Capture the cell that displays the provided text and extract its [X, Y] central coordinate. 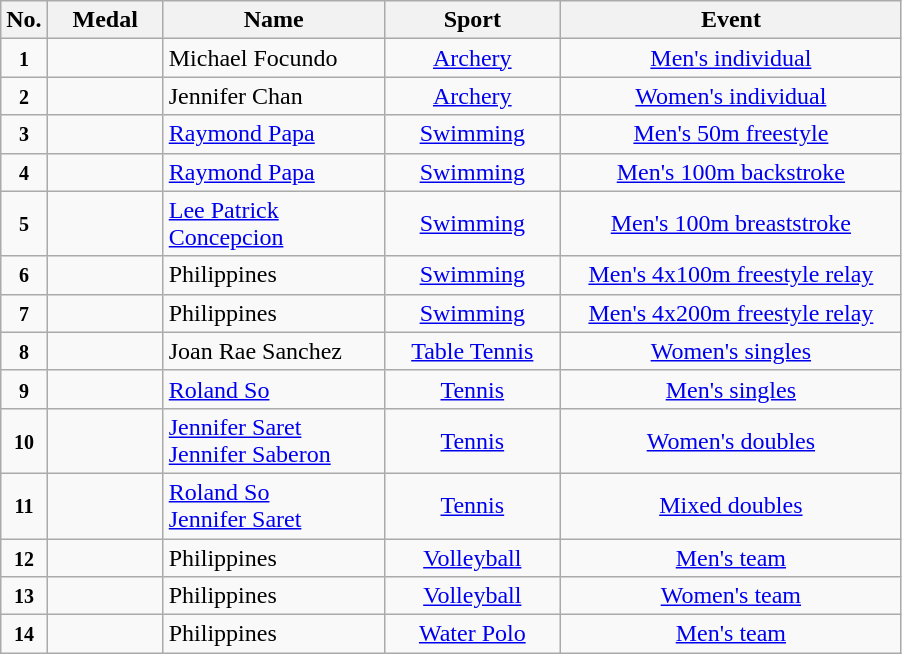
4 [24, 172]
Sport [472, 20]
Lee Patrick Concepcion [274, 224]
7 [24, 313]
Michael Focundo [274, 58]
Roland So [274, 389]
10 [24, 440]
9 [24, 389]
1 [24, 58]
Women's individual [730, 96]
3 [24, 134]
14 [24, 634]
Men's singles [730, 389]
Water Polo [472, 634]
Medal [105, 20]
Men's 100m breaststroke [730, 224]
Men's 4x200m freestyle relay [730, 313]
2 [24, 96]
12 [24, 557]
Name [274, 20]
5 [24, 224]
Jennifer SaretJennifer Saberon [274, 440]
6 [24, 275]
Women's team [730, 596]
Men's individual [730, 58]
Men's 100m backstroke [730, 172]
No. [24, 20]
Women's singles [730, 351]
11 [24, 506]
Roland SoJennifer Saret [274, 506]
Men's 50m freestyle [730, 134]
8 [24, 351]
Men's 4x100m freestyle relay [730, 275]
Mixed doubles [730, 506]
Women's doubles [730, 440]
13 [24, 596]
Joan Rae Sanchez [274, 351]
Event [730, 20]
Jennifer Chan [274, 96]
Table Tennis [472, 351]
